Pinpoint the cell where the given text exists, returning its [x, y] midpoint coordinate. 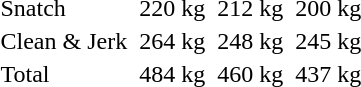
248 kg [250, 41]
264 kg [172, 41]
